Pinpoint the cell where the given text exists, returning its [x, y] midpoint coordinate. 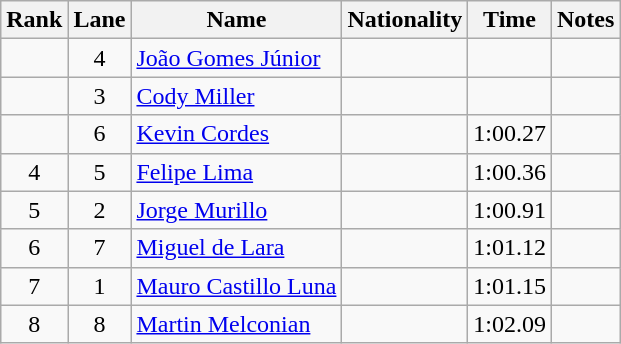
1:00.91 [510, 210]
1:01.12 [510, 248]
Rank [34, 20]
Notes [585, 20]
Miguel de Lara [236, 248]
Time [510, 20]
Felipe Lima [236, 172]
Mauro Castillo Luna [236, 286]
1:02.09 [510, 324]
Cody Miller [236, 96]
Martin Melconian [236, 324]
Kevin Cordes [236, 134]
1:01.15 [510, 286]
Jorge Murillo [236, 210]
Lane [100, 20]
Nationality [405, 20]
1:00.27 [510, 134]
2 [100, 210]
João Gomes Júnior [236, 58]
1 [100, 286]
Name [236, 20]
3 [100, 96]
1:00.36 [510, 172]
